For the text-containing cell, return its midpoint in [x, y] coordinate format. 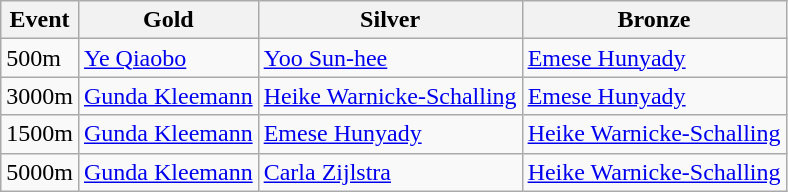
Gold [168, 20]
Silver [390, 20]
Ye Qiaobo [168, 58]
500m [40, 58]
1500m [40, 134]
Yoo Sun-hee [390, 58]
Bronze [654, 20]
3000m [40, 96]
Event [40, 20]
Carla Zijlstra [390, 172]
5000m [40, 172]
